Detect which cell encompasses the target text, then output its (X, Y) center coordinate. 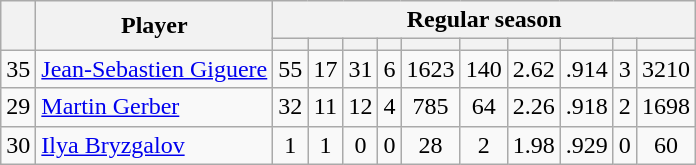
.918 (586, 107)
Regular season (484, 20)
1623 (430, 69)
6 (390, 69)
3 (624, 69)
55 (290, 69)
785 (430, 107)
2.62 (534, 69)
12 (360, 107)
29 (18, 107)
31 (360, 69)
Ilya Bryzgalov (154, 145)
.929 (586, 145)
3210 (666, 69)
32 (290, 107)
.914 (586, 69)
140 (484, 69)
1.98 (534, 145)
11 (326, 107)
4 (390, 107)
35 (18, 69)
Player (154, 26)
60 (666, 145)
Jean-Sebastien Giguere (154, 69)
28 (430, 145)
2.26 (534, 107)
17 (326, 69)
Martin Gerber (154, 107)
30 (18, 145)
1698 (666, 107)
64 (484, 107)
